Pinpoint the cell where the given text exists, returning its (x, y) midpoint coordinate. 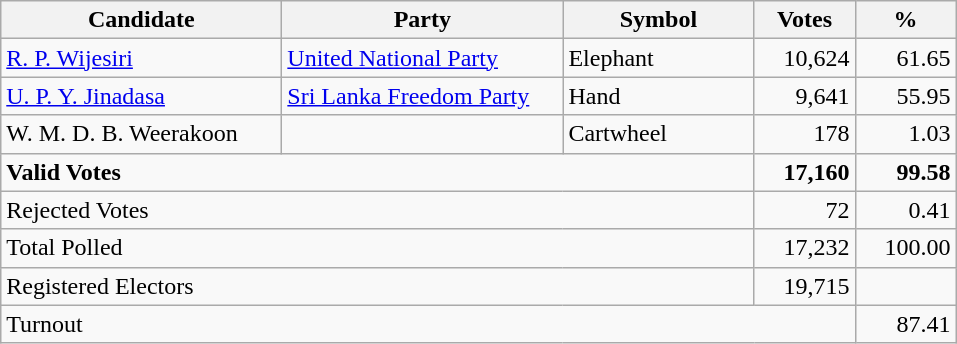
72 (804, 210)
9,641 (804, 96)
10,624 (804, 58)
Sri Lanka Freedom Party (422, 96)
Cartwheel (658, 134)
U. P. Y. Jinadasa (142, 96)
17,160 (804, 172)
19,715 (804, 286)
Total Polled (378, 248)
Candidate (142, 20)
W. M. D. B. Weerakoon (142, 134)
Hand (658, 96)
Party (422, 20)
61.65 (906, 58)
United National Party (422, 58)
100.00 (906, 248)
Symbol (658, 20)
1.03 (906, 134)
87.41 (906, 324)
Votes (804, 20)
99.58 (906, 172)
R. P. Wijesiri (142, 58)
Registered Electors (378, 286)
Turnout (428, 324)
Elephant (658, 58)
0.41 (906, 210)
Valid Votes (378, 172)
17,232 (804, 248)
55.95 (906, 96)
Rejected Votes (378, 210)
178 (804, 134)
% (906, 20)
